Return (x, y) of the center of cell containing provided text 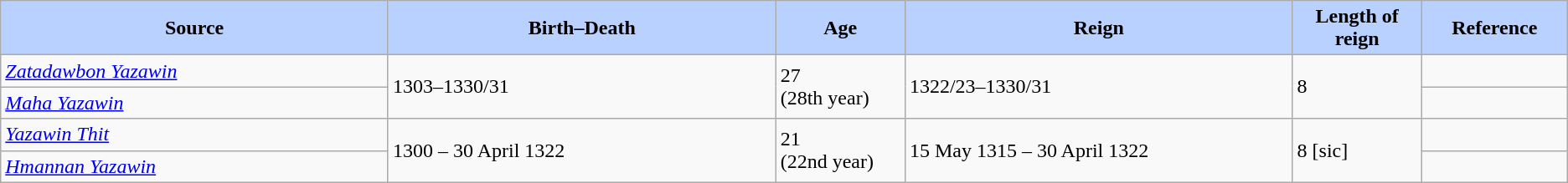
Hmannan Yazawin (194, 166)
Yazawin Thit (194, 135)
8 (1357, 87)
Length of reign (1357, 28)
Age (840, 28)
Birth–Death (581, 28)
Source (194, 28)
1300 – 30 April 1322 (581, 150)
Zatadawbon Yazawin (194, 71)
Reference (1494, 28)
15 May 1315 – 30 April 1322 (1099, 150)
21 (22nd year) (840, 150)
1303–1330/31 (581, 87)
8 [sic] (1357, 150)
1322/23–1330/31 (1099, 87)
Maha Yazawin (194, 103)
27 (28th year) (840, 87)
Reign (1099, 28)
